Scan for the cell matching the given text and deliver its [x, y] coordinate at center. 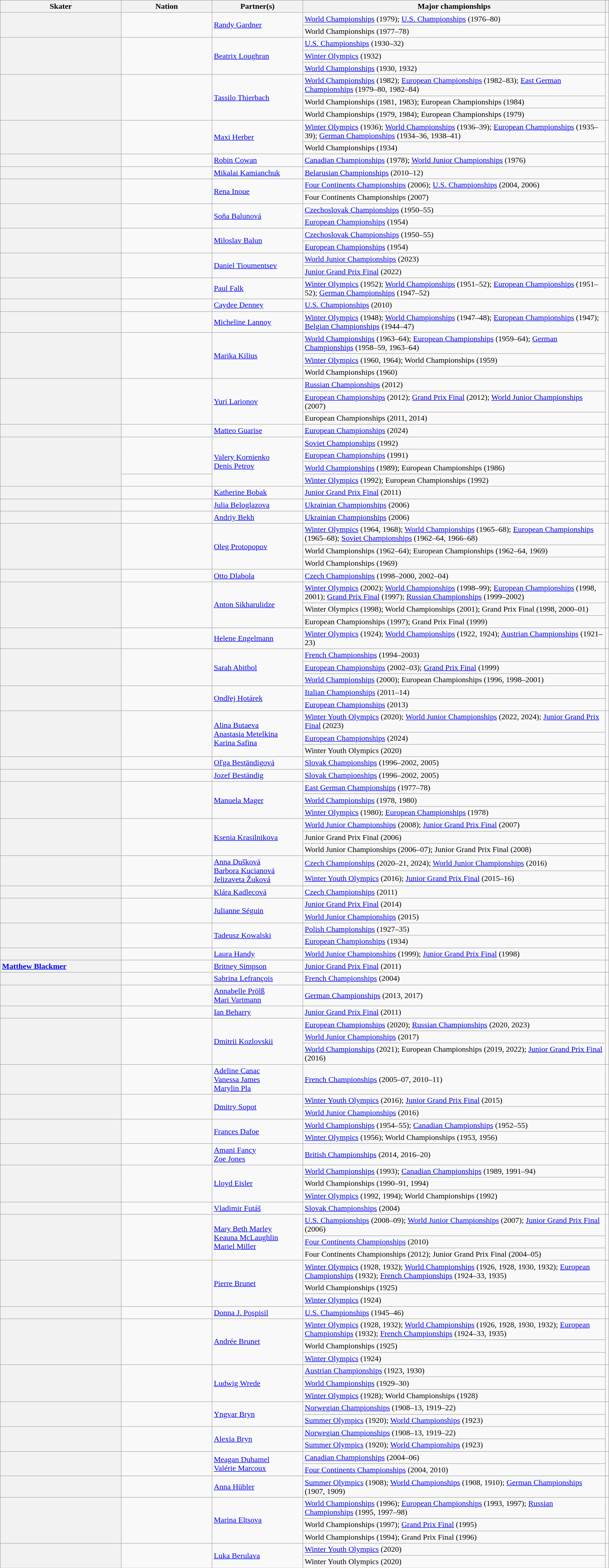
European Championships (2012); Grand Prix Final (2012); World Junior Championships (2007) [454, 401]
World Championships (1960) [454, 372]
European Championships (2002–03); Grand Prix Final (1999) [454, 668]
Canadian Championships (1978); World Junior Championships (1976) [454, 160]
Winter Olympics (1998); World Championships (2001); Grand Prix Final (1998, 2000–01) [454, 609]
World Junior Championships (1999); Junior Grand Prix Final (1998) [454, 954]
Micheline Lannoy [258, 322]
World Championships (1962–64); European Championships (1962–64, 1969) [454, 551]
Matthew Blackmer [61, 966]
European Championships (2020); Russian Championships (2020, 2023) [454, 1024]
Winter Olympics (1956); World Championships (1953, 1956) [454, 1138]
World Championships (1979, 1984); European Championships (1979) [454, 114]
Junior Grand Prix Final (2006) [454, 837]
Winter Olympics (1992); European Championships (1992) [454, 480]
Adeline CanacVanessa JamesMarylin Pla [258, 1079]
Winter Youth Olympics (2020); World Junior Championships (2022, 2024); Junior Grand Prix Final (2023) [454, 722]
Alexia Bryn [258, 1439]
Laura Handy [258, 954]
Yngvar Bryn [258, 1414]
Randy Gardner [258, 25]
Winter Olympics (1924); World Championships (1922, 1924); Austrian Championships (1921–23) [454, 638]
Italian Championships (2011–14) [454, 692]
Lloyd Eisler [258, 1183]
European Championships (1997); Grand Prix Final (1999) [454, 622]
World Championships (1990–91, 1994) [454, 1183]
European Championships (2013) [454, 705]
Manuela Mager [258, 800]
Sabrina Lefrançois [258, 979]
World Championships (1934) [454, 148]
British Championships (2014, 2016–20) [454, 1154]
World Championships (1930, 1932) [454, 68]
Skater [61, 7]
East German Championships (1977–78) [454, 788]
Anna Hübler [258, 1487]
Helene Engelmann [258, 638]
Marina Eltsova [258, 1520]
Soňa Balunová [258, 216]
Ksenia Krasilnikova [258, 837]
World Championships (1982); European Championships (1982–83); East German Championships (1979–80, 1982–84) [454, 85]
Otto Dlabola [258, 575]
World Championships (1963–64); European Championships (1959–64); German Championships (1958–59, 1963–64) [454, 343]
U.S. Championships (2010) [454, 305]
Dmitry Sopot [258, 1107]
French Championships (1994–2003) [454, 655]
U.S. Championships (1945–46) [454, 1313]
Four Continents Championships (2006); U.S. Championships (2004, 2006) [454, 185]
Ludwig Wrede [258, 1383]
World Championships (1989); European Championships (1986) [454, 468]
Soviet Championships (1992) [454, 443]
Annabelle PrölßMari Vartmann [258, 995]
Ian Beharry [258, 1012]
Andrée Brunet [258, 1342]
Anna DuškováBarbora KucianováJelizaveta Žuková [258, 871]
Mikalai Kamianchuk [258, 173]
Katherine Bobak [258, 493]
Partner(s) [258, 7]
Mary Beth MarleyKeauna McLaughlinMariel Miller [258, 1237]
European Championships (1991) [454, 455]
Britney Simpson [258, 966]
Four Continents Championships (2010) [454, 1242]
World Championships (1977–78) [454, 31]
Yuri Larionov [258, 401]
World Championships (1981, 1983); European Championships (1984) [454, 102]
Winter Olympics (1960, 1964); World Championships (1959) [454, 360]
European Championships (2011, 2014) [454, 418]
World Championships (1969) [454, 563]
Winter Olympics (1928); World Championships (1928) [454, 1396]
Junior Grand Prix Final (2022) [454, 272]
Julia Beloglazova [258, 505]
Winter Olympics (1952); World Championships (1951–52); European Championships (1951–52); German Championships (1947–52) [454, 288]
Marika Kilius [258, 355]
World Junior Championships (2008); Junior Grand Prix Final (2007) [454, 825]
Nation [167, 7]
Winter Olympics (1948); World Championships (1947–48); European Championships (1947); Belgian Championships (1944–47) [454, 322]
World Championships (2000); European Championships (1996, 1998–2001) [454, 680]
Amani FancyZoe Jones [258, 1154]
World Championships (1978, 1980) [454, 800]
World Championships (1979); U.S. Championships (1976–80) [454, 19]
U.S. Championships (1930–32) [454, 44]
Russian Championships (2012) [454, 385]
Czech Championships (1998–2000, 2002–04) [454, 575]
Dmitrii Kozlovskii [258, 1041]
World Junior Championships (2017) [454, 1037]
Alina ButaevaAnastasia MetelkinaKarina Safina [258, 734]
Meagan DuhamelValérie Marcoux [258, 1464]
Klára Kadlecová [258, 892]
Winter Youth Olympics (2016); Junior Grand Prix Final (2015–16) [454, 878]
Pierre Brunet [258, 1283]
Luka Berulava [258, 1556]
Summer Olympics (1908); World Championships (1908, 1910); German Championships (1907, 1909) [454, 1487]
Donna J. Pospisil [258, 1313]
Jozef Beständig [258, 775]
Polish Championships (1927–35) [454, 929]
Rena Inoue [258, 191]
Belarusian Championships (2010–12) [454, 173]
World Junior Championships (2023) [454, 259]
Four Continents Championships (2007) [454, 197]
World Junior Championships (2016) [454, 1113]
Caydee Denney [258, 305]
European Championships (1934) [454, 941]
Winter Olympics (1964, 1968); World Championships (1965–68); European Championships (1965–68); Soviet Championships (1962–64, 1966–68) [454, 534]
Tassilo Thierbach [258, 98]
Oľga Beständigová [258, 763]
Four Continents Championships (2012); Junior Grand Prix Final (2004–05) [454, 1254]
Sarah Abitbol [258, 668]
French Championships (2005–07, 2010–11) [454, 1079]
World Championships (1929–30) [454, 1383]
Winter Olympics (1992, 1994); World Championships (1992) [454, 1196]
Daniel Tioumentsev [258, 265]
World Championships (1954–55); Canadian Championships (1952–55) [454, 1125]
Valery KornienkoDenis Petrov [258, 462]
Paul Falk [258, 288]
Julianne Séguin [258, 911]
German Championships (2013, 2017) [454, 995]
Frances Dafoe [258, 1131]
Winter Olympics (1980); European Championships (1978) [454, 812]
World Championships (1997); Grand Prix Final (1995) [454, 1524]
Matteo Guarise [258, 431]
Vladimir Futáš [258, 1208]
World Junior Championships (2015) [454, 917]
Miloslav Balun [258, 241]
World Championships (1993); Canadian Championships (1989, 1991–94) [454, 1171]
Oleg Protopopov [258, 547]
Canadian Championships (2004–06) [454, 1457]
Andriy Bekh [258, 517]
Beatrix Loughran [258, 56]
Czech Championships (2020–21, 2024); World Junior Championships (2016) [454, 863]
World Championships (1996); European Championships (1993, 1997); Russian Championships (1995, 1997–98) [454, 1507]
World Junior Championships (2006–07); Junior Grand Prix Final (2008) [454, 850]
World Championships (1994); Grand Prix Final (1996) [454, 1537]
Robin Cowan [258, 160]
World Championships (2021); European Championships (2019, 2022); Junior Grand Prix Final (2016) [454, 1053]
Maxi Herber [258, 137]
U.S. Championships (2008–09); World Junior Championships (2007); Junior Grand Prix Final (2006) [454, 1225]
Major championships [454, 7]
Junior Grand Prix Final (2014) [454, 904]
Winter Olympics (1936); World Championships (1936–39); European Championships (1935–39); German Championships (1934–36, 1938–41) [454, 131]
French Championships (2004) [454, 979]
Tadeusz Kowalski [258, 935]
Austrian Championships (1923, 1930) [454, 1371]
Ondřej Hotárek [258, 698]
Czech Championships (2011) [454, 892]
Winter Youth Olympics (2016); Junior Grand Prix Final (2015) [454, 1101]
Slovak Championships (2004) [454, 1208]
Winter Olympics (1932) [454, 56]
Four Continents Championships (2004, 2010) [454, 1470]
Anton Sikharulidze [258, 604]
